Pinpoint the cell where the given text exists, returning its (X, Y) midpoint coordinate. 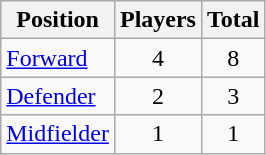
4 (158, 58)
Players (158, 20)
2 (158, 96)
3 (233, 96)
8 (233, 58)
Total (233, 20)
Forward (58, 58)
Midfielder (58, 134)
Position (58, 20)
Defender (58, 96)
